Detect which cell encompasses the target text, then output its (x, y) center coordinate. 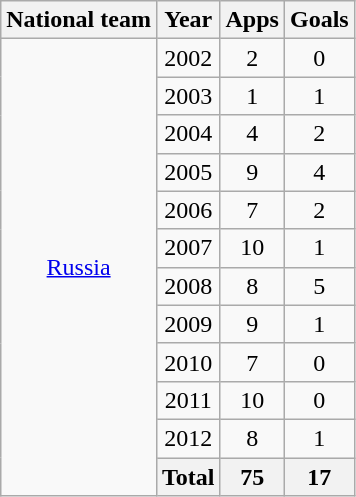
2010 (188, 362)
National team (79, 20)
2008 (188, 286)
2009 (188, 324)
75 (252, 477)
Goals (319, 20)
2004 (188, 134)
Apps (252, 20)
2012 (188, 438)
Year (188, 20)
2003 (188, 96)
5 (319, 286)
2007 (188, 248)
17 (319, 477)
2011 (188, 400)
Total (188, 477)
Russia (79, 268)
2005 (188, 172)
2002 (188, 58)
2006 (188, 210)
